Detect which cell encompasses the target text, then output its [x, y] center coordinate. 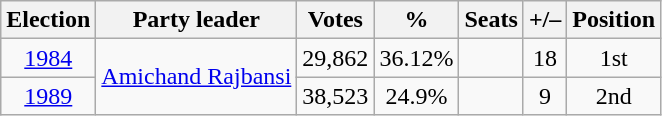
9 [544, 96]
36.12% [416, 58]
24.9% [416, 96]
Position [614, 20]
Votes [336, 20]
1989 [48, 96]
1st [614, 58]
29,862 [336, 58]
38,523 [336, 96]
1984 [48, 58]
Amichand Rajbansi [196, 77]
Seats [491, 20]
+/– [544, 20]
% [416, 20]
Election [48, 20]
Party leader [196, 20]
2nd [614, 96]
18 [544, 58]
